Return the (X, Y) coordinate for the center point of the cell that contains the specified text.  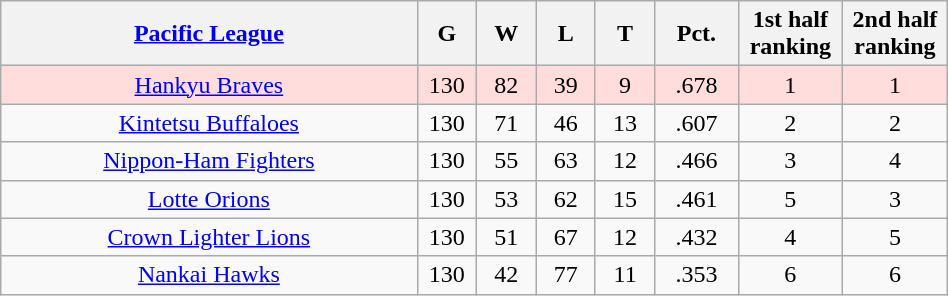
Lotte Orions (209, 199)
11 (624, 275)
.607 (696, 123)
71 (506, 123)
Kintetsu Buffaloes (209, 123)
77 (566, 275)
L (566, 34)
53 (506, 199)
15 (624, 199)
.353 (696, 275)
2nd half ranking (896, 34)
Nippon-Ham Fighters (209, 161)
82 (506, 85)
G (446, 34)
Nankai Hawks (209, 275)
46 (566, 123)
.432 (696, 237)
Pct. (696, 34)
Pacific League (209, 34)
T (624, 34)
.678 (696, 85)
9 (624, 85)
42 (506, 275)
62 (566, 199)
.466 (696, 161)
Crown Lighter Lions (209, 237)
67 (566, 237)
63 (566, 161)
55 (506, 161)
.461 (696, 199)
51 (506, 237)
39 (566, 85)
13 (624, 123)
1st half ranking (790, 34)
Hankyu Braves (209, 85)
W (506, 34)
